Return (x, y) of the center of cell containing provided text 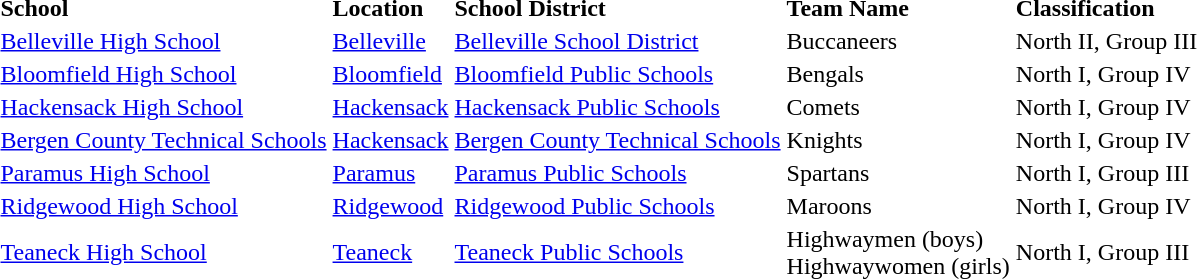
Paramus (390, 173)
Belleville (390, 41)
Bergen County Technical Schools (618, 140)
Comets (898, 107)
Ridgewood Public Schools (618, 206)
Maroons (898, 206)
Hackensack Public Schools (618, 107)
Buccaneers (898, 41)
Bloomfield Public Schools (618, 74)
Spartans (898, 173)
Bengals (898, 74)
Knights (898, 140)
Ridgewood (390, 206)
Bloomfield (390, 74)
Paramus Public Schools (618, 173)
Belleville School District (618, 41)
